Return (X, Y) of the center of cell containing provided text 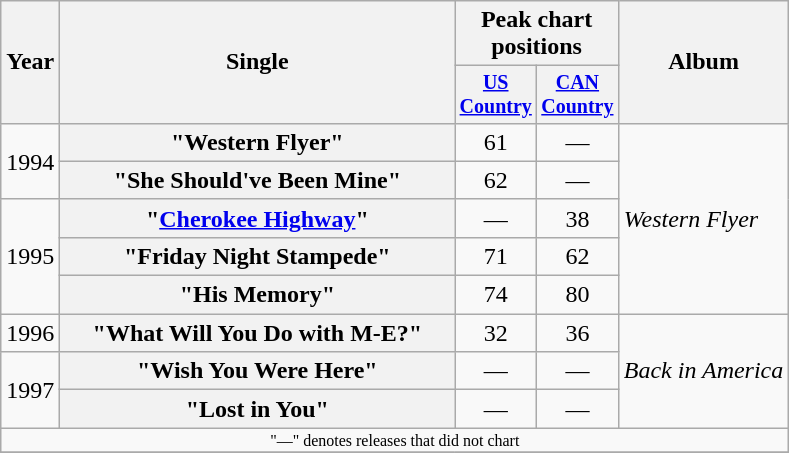
US Country (496, 94)
"His Memory" (258, 295)
36 (578, 333)
1995 (30, 256)
"—" denotes releases that did not chart (395, 440)
"She Should've Been Mine" (258, 180)
Peak chartpositions (536, 34)
"Cherokee Highway" (258, 218)
Back in America (704, 371)
80 (578, 295)
32 (496, 333)
1997 (30, 390)
"Wish You Were Here" (258, 371)
"What Will You Do with M-E?" (258, 333)
1996 (30, 333)
Year (30, 62)
1994 (30, 161)
"Western Flyer" (258, 142)
"Lost in You" (258, 409)
74 (496, 295)
38 (578, 218)
"Friday Night Stampede" (258, 256)
61 (496, 142)
CAN Country (578, 94)
Single (258, 62)
Album (704, 62)
71 (496, 256)
Western Flyer (704, 218)
